For the text-containing cell, return its midpoint in (x, y) coordinate format. 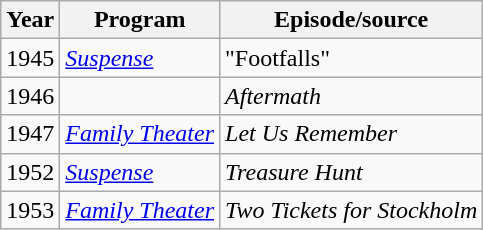
1946 (30, 96)
Program (140, 20)
1953 (30, 210)
Two Tickets for Stockholm (352, 210)
Year (30, 20)
Aftermath (352, 96)
1947 (30, 134)
1952 (30, 172)
Episode/source (352, 20)
Let Us Remember (352, 134)
"Footfalls" (352, 58)
Treasure Hunt (352, 172)
1945 (30, 58)
